Locate the cell with the specified text and output its (x, y) center coordinate. 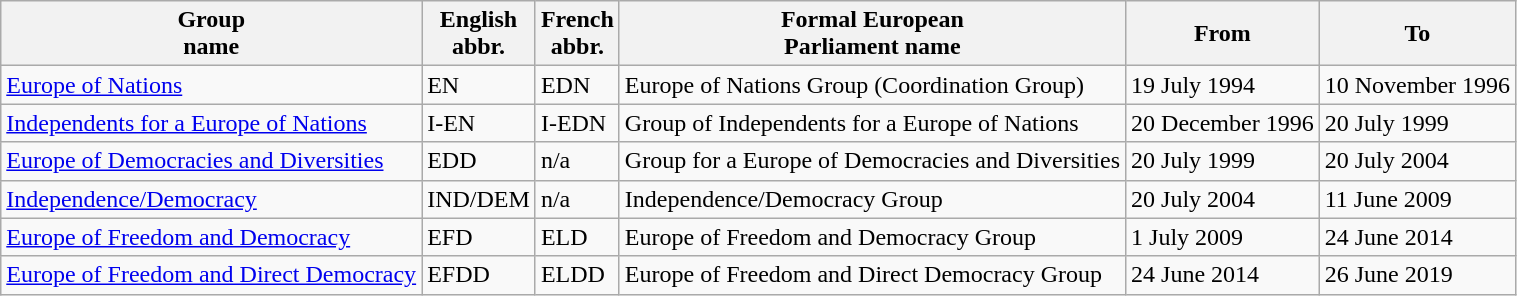
19 July 1994 (1223, 85)
ELDD (577, 275)
Europe of Freedom and Democracy Group (872, 237)
From (1223, 34)
Europe of Freedom and Direct Democracy (212, 275)
Europe of Nations (212, 85)
Englishabbr. (479, 34)
Group for a Europe of Democracies and Diversities (872, 161)
Independents for a Europe of Nations (212, 123)
11 June 2009 (1417, 199)
Independence/Democracy (212, 199)
IND/DEM (479, 199)
Europe of Nations Group (Coordination Group) (872, 85)
Formal EuropeanParliament name (872, 34)
To (1417, 34)
EFDD (479, 275)
10 November 1996 (1417, 85)
EFD (479, 237)
ELD (577, 237)
26 June 2019 (1417, 275)
Groupname (212, 34)
20 December 1996 (1223, 123)
Independence/Democracy Group (872, 199)
EDN (577, 85)
1 July 2009 (1223, 237)
I-EN (479, 123)
Frenchabbr. (577, 34)
Europe of Freedom and Direct Democracy Group (872, 275)
EDD (479, 161)
Europe of Democracies and Diversities (212, 161)
Europe of Freedom and Democracy (212, 237)
I-EDN (577, 123)
EN (479, 85)
Group of Independents for a Europe of Nations (872, 123)
